Detect which cell encompasses the target text, then output its [x, y] center coordinate. 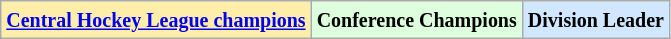
Division Leader [596, 20]
Conference Champions [416, 20]
Central Hockey League champions [156, 20]
